Extract the [x, y] coordinate from the center of the cell holding the provided text.  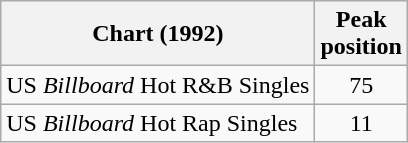
US Billboard Hot Rap Singles [158, 123]
Chart (1992) [158, 34]
75 [361, 85]
US Billboard Hot R&B Singles [158, 85]
Peakposition [361, 34]
11 [361, 123]
